Return the (x, y) coordinate for the center point of the cell that contains the specified text.  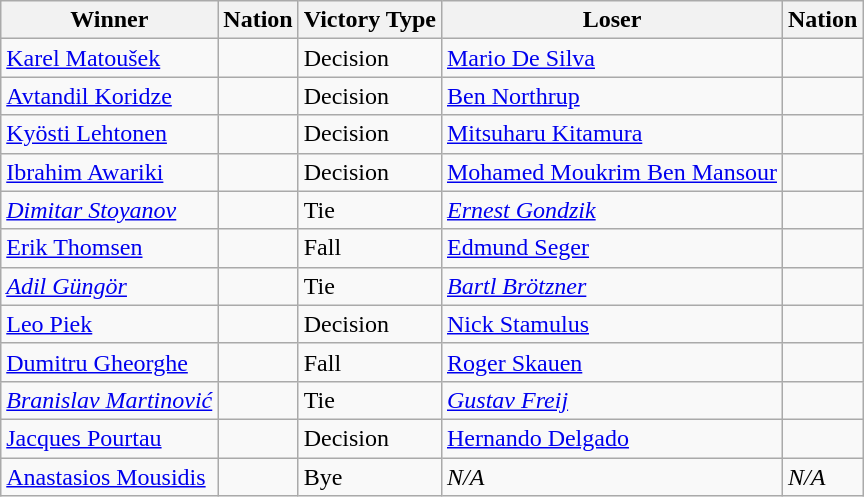
Ernest Gondzik (612, 210)
Ben Northrup (612, 96)
Dumitru Gheorghe (110, 362)
Mitsuharu Kitamura (612, 134)
Loser (612, 20)
Mohamed Moukrim Ben Mansour (612, 172)
Karel Matoušek (110, 58)
Leo Piek (110, 324)
Gustav Freij (612, 400)
Mario De Silva (612, 58)
Victory Type (370, 20)
Nick Stamulus (612, 324)
Bartl Brötzner (612, 286)
Erik Thomsen (110, 248)
Ibrahim Awariki (110, 172)
Avtandil Koridze (110, 96)
Adil Güngör (110, 286)
Hernando Delgado (612, 438)
Anastasios Mousidis (110, 477)
Dimitar Stoyanov (110, 210)
Edmund Seger (612, 248)
Roger Skauen (612, 362)
Winner (110, 20)
Branislav Martinović (110, 400)
Bye (370, 477)
Kyösti Lehtonen (110, 134)
Jacques Pourtau (110, 438)
